Return the (x, y) coordinate for the center point of the cell that contains the specified text.  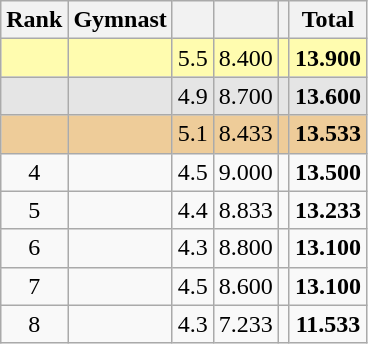
7 (34, 286)
8.700 (246, 96)
8.433 (246, 134)
4.4 (192, 210)
Total (328, 20)
13.533 (328, 134)
6 (34, 248)
9.000 (246, 172)
13.600 (328, 96)
13.900 (328, 58)
4.9 (192, 96)
5.1 (192, 134)
Rank (34, 20)
11.533 (328, 324)
5 (34, 210)
5.5 (192, 58)
4 (34, 172)
Gymnast (120, 20)
8.400 (246, 58)
8 (34, 324)
7.233 (246, 324)
8.833 (246, 210)
13.233 (328, 210)
13.500 (328, 172)
8.800 (246, 248)
8.600 (246, 286)
